Scan for the cell matching the given text and deliver its [X, Y] coordinate at center. 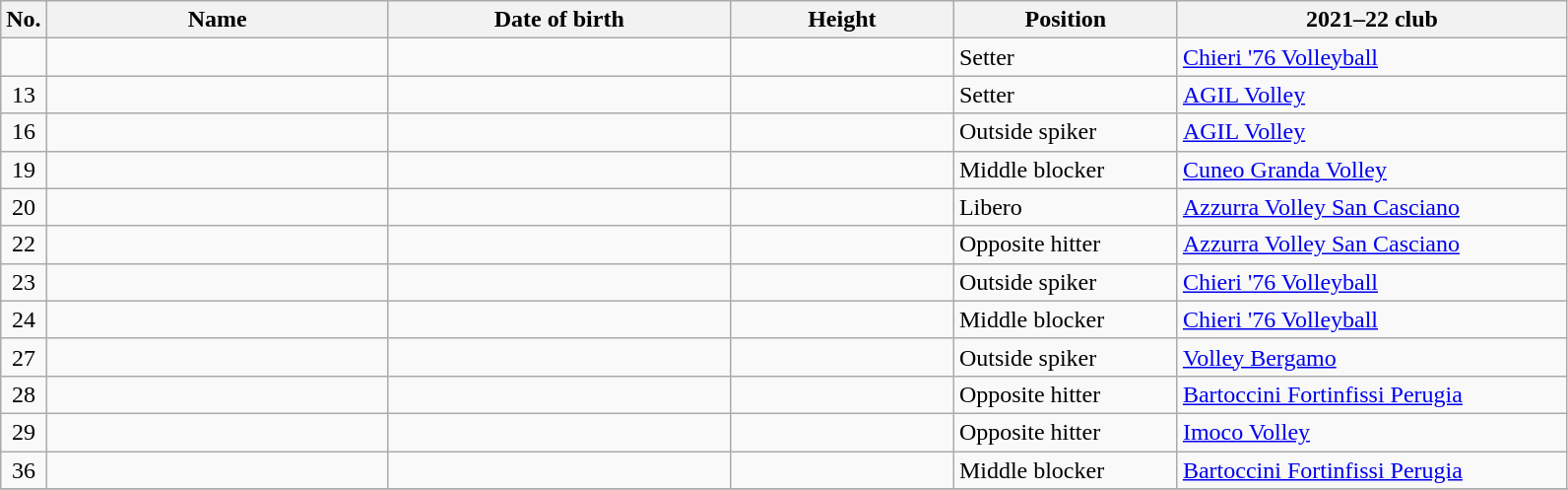
Imoco Volley [1371, 432]
29 [24, 432]
36 [24, 470]
27 [24, 357]
13 [24, 95]
Name [217, 20]
2021–22 club [1371, 20]
No. [24, 20]
24 [24, 319]
22 [24, 245]
Volley Bergamo [1371, 357]
16 [24, 132]
28 [24, 394]
Cuneo Granda Volley [1371, 170]
Height [841, 20]
20 [24, 207]
23 [24, 282]
Date of birth [559, 20]
Position [1066, 20]
Libero [1066, 207]
19 [24, 170]
